Return the (X, Y) coordinate for the center point of the cell that contains the specified text.  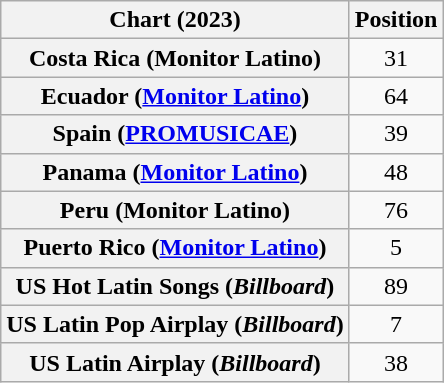
64 (396, 96)
31 (396, 58)
US Latin Airplay (Billboard) (175, 362)
Ecuador (Monitor Latino) (175, 96)
US Latin Pop Airplay (Billboard) (175, 324)
48 (396, 172)
Position (396, 20)
Costa Rica (Monitor Latino) (175, 58)
39 (396, 134)
89 (396, 286)
76 (396, 210)
Spain (PROMUSICAE) (175, 134)
Chart (2023) (175, 20)
7 (396, 324)
Peru (Monitor Latino) (175, 210)
5 (396, 248)
Panama (Monitor Latino) (175, 172)
38 (396, 362)
Puerto Rico (Monitor Latino) (175, 248)
US Hot Latin Songs (Billboard) (175, 286)
